For the text-containing cell, return its midpoint in [x, y] coordinate format. 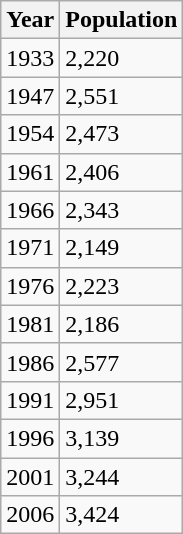
2,223 [122, 286]
2,220 [122, 58]
2,951 [122, 400]
1986 [30, 362]
3,244 [122, 477]
2,343 [122, 210]
1981 [30, 324]
2,473 [122, 134]
2,406 [122, 172]
1954 [30, 134]
1976 [30, 286]
2,577 [122, 362]
3,424 [122, 515]
2,149 [122, 248]
2,551 [122, 96]
1971 [30, 248]
1961 [30, 172]
1966 [30, 210]
3,139 [122, 438]
1933 [30, 58]
1996 [30, 438]
1947 [30, 96]
2,186 [122, 324]
2001 [30, 477]
Population [122, 20]
1991 [30, 400]
2006 [30, 515]
Year [30, 20]
